Locate the cell with the specified text and output its [X, Y] center coordinate. 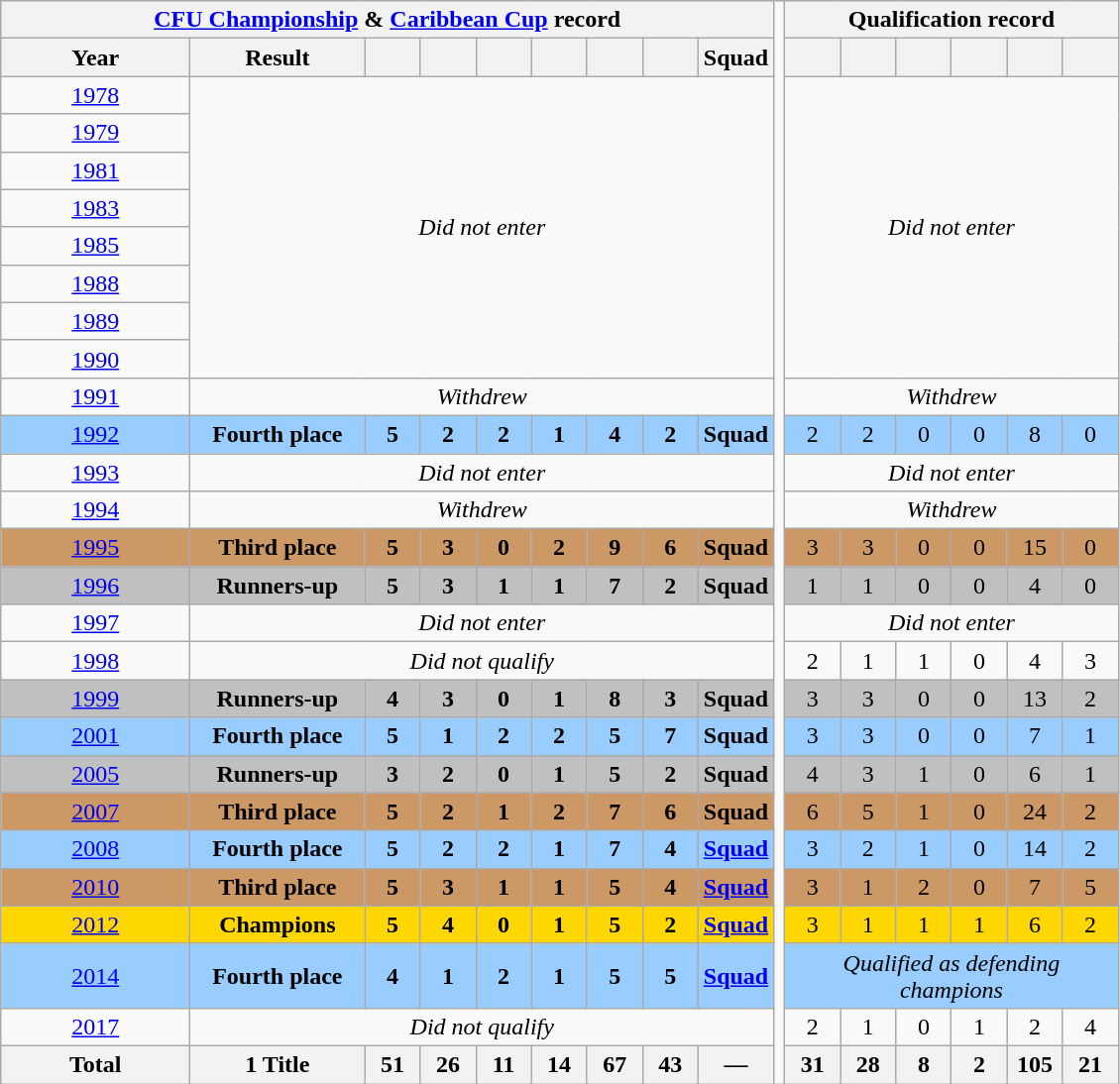
11 [504, 1064]
26 [448, 1064]
1995 [95, 548]
CFU Championship & Caribbean Cup record [388, 20]
15 [1035, 548]
1979 [95, 133]
13 [1035, 699]
1994 [95, 510]
Year [95, 57]
Champions [278, 924]
105 [1035, 1064]
24 [1035, 812]
43 [670, 1064]
51 [392, 1064]
1990 [95, 359]
2008 [95, 849]
67 [615, 1064]
31 [813, 1064]
1989 [95, 321]
28 [868, 1064]
1998 [95, 661]
1988 [95, 283]
21 [1090, 1064]
2014 [95, 975]
1981 [95, 170]
2007 [95, 812]
1996 [95, 586]
1992 [95, 434]
Total [95, 1064]
1 Title [278, 1064]
1978 [95, 95]
Qualified as defending champions [952, 975]
1991 [95, 396]
2012 [95, 924]
9 [615, 548]
Result [278, 57]
2005 [95, 774]
1993 [95, 473]
1985 [95, 246]
2017 [95, 1027]
1983 [95, 208]
— [735, 1064]
2010 [95, 887]
2001 [95, 736]
Qualification record [952, 20]
1999 [95, 699]
1997 [95, 623]
